Search for the cell housing the specified text and yield its (x, y) center coordinate. 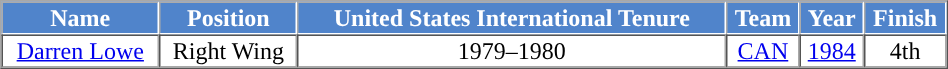
Finish (906, 18)
Position (228, 18)
Team (763, 18)
Name (81, 18)
CAN (763, 50)
4th (906, 50)
Right Wing (228, 50)
1984 (832, 50)
Darren Lowe (81, 50)
Year (832, 18)
United States International Tenure (512, 18)
1979–1980 (512, 50)
